Identify which cell holds the provided text, then report its (X, Y) central coordinate. 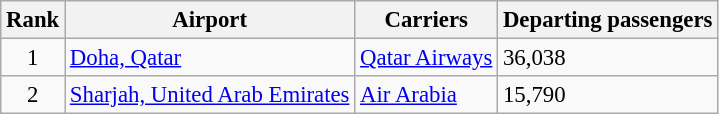
Carriers (426, 20)
Air Arabia (426, 95)
15,790 (608, 95)
Airport (210, 20)
36,038 (608, 58)
Sharjah, United Arab Emirates (210, 95)
1 (33, 58)
Doha, Qatar (210, 58)
Rank (33, 20)
Qatar Airways (426, 58)
Departing passengers (608, 20)
2 (33, 95)
